Detect which cell encompasses the target text, then output its (X, Y) center coordinate. 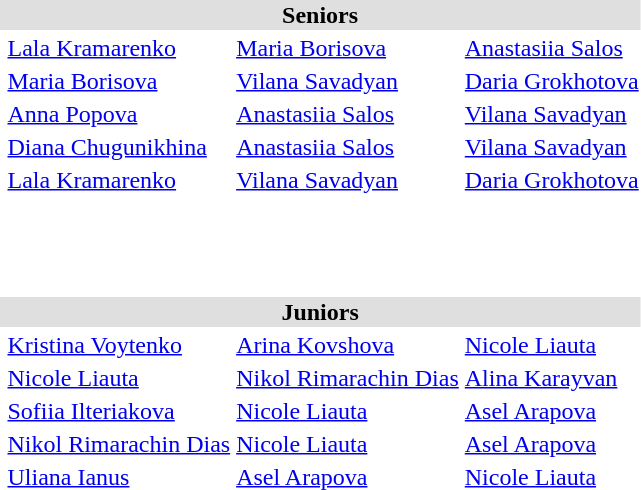
Seniors (320, 15)
Kristina Voytenko (119, 345)
Arina Kovshova (348, 345)
Anna Popova (119, 114)
Alina Karayvan (552, 378)
Diana Chugunikhina (119, 147)
Sofiia Ilteriakova (119, 411)
Juniors (320, 312)
